Search for the cell housing the specified text and yield its [x, y] center coordinate. 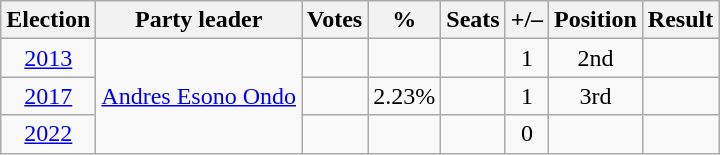
Andres Esono Ondo [199, 96]
Seats [473, 20]
Position [596, 20]
2.23% [404, 96]
Election [48, 20]
Party leader [199, 20]
2017 [48, 96]
% [404, 20]
2013 [48, 58]
2nd [596, 58]
Votes [335, 20]
0 [526, 134]
Result [680, 20]
+/– [526, 20]
2022 [48, 134]
3rd [596, 96]
